Locate the cell with the specified text and output its [x, y] center coordinate. 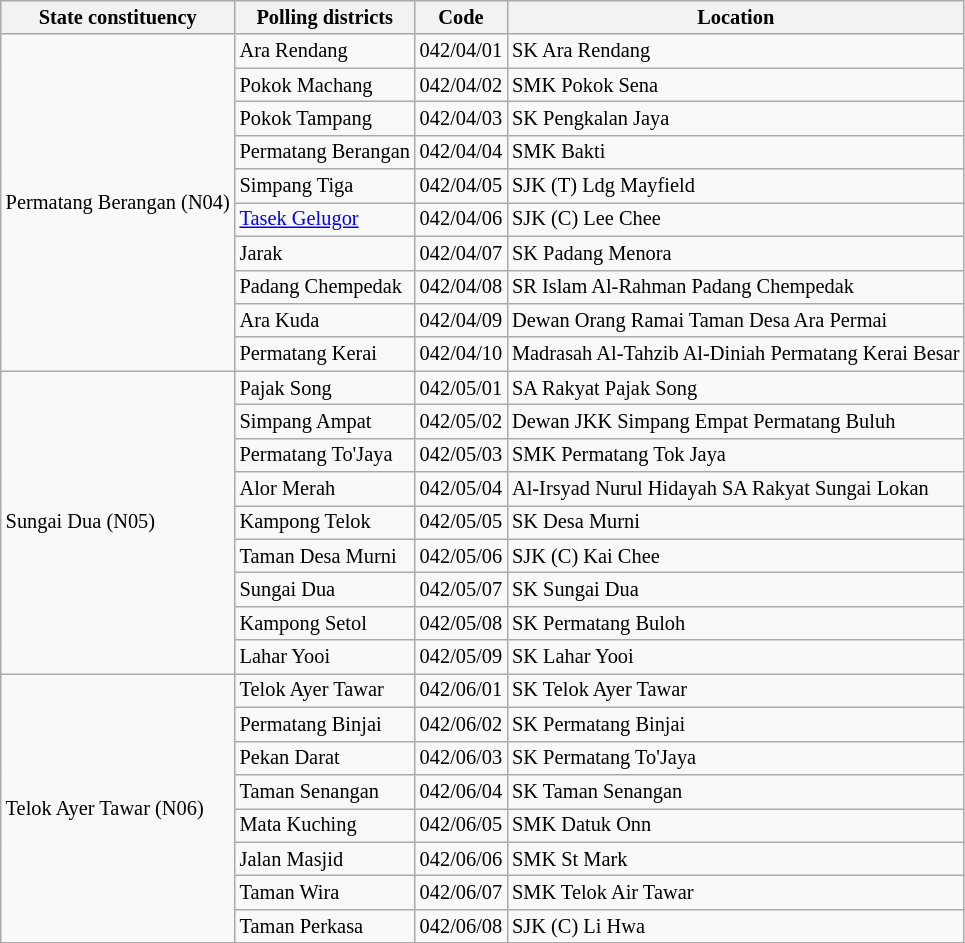
Taman Perkasa [325, 926]
SMK St Mark [736, 859]
Dewan JKK Simpang Empat Permatang Buluh [736, 421]
Simpang Tiga [325, 186]
042/06/06 [461, 859]
Taman Senangan [325, 791]
042/04/03 [461, 118]
Location [736, 17]
SMK Pokok Sena [736, 85]
SK Taman Senangan [736, 791]
042/04/07 [461, 253]
SA Rakyat Pajak Song [736, 388]
SK Desa Murni [736, 522]
Lahar Yooi [325, 657]
SMK Permatang Tok Jaya [736, 455]
Mata Kuching [325, 825]
SK Sungai Dua [736, 589]
Permatang To'Jaya [325, 455]
Dewan Orang Ramai Taman Desa Ara Permai [736, 320]
Kampong Setol [325, 623]
042/06/02 [461, 724]
042/06/07 [461, 892]
SK Padang Menora [736, 253]
SJK (C) Kai Chee [736, 556]
SK Pengkalan Jaya [736, 118]
Pajak Song [325, 388]
042/04/08 [461, 287]
Permatang Berangan (N04) [118, 202]
042/05/07 [461, 589]
042/05/06 [461, 556]
Taman Wira [325, 892]
042/05/08 [461, 623]
SJK (T) Ldg Mayfield [736, 186]
Al-Irsyad Nurul Hidayah SA Rakyat Sungai Lokan [736, 489]
042/04/09 [461, 320]
State constituency [118, 17]
Ara Kuda [325, 320]
Pekan Darat [325, 758]
Sungai Dua [325, 589]
SK Permatang Buloh [736, 623]
042/04/06 [461, 219]
Pokok Machang [325, 85]
042/04/04 [461, 152]
SMK Telok Air Tawar [736, 892]
SMK Datuk Onn [736, 825]
042/04/10 [461, 354]
SK Permatang Binjai [736, 724]
Polling districts [325, 17]
Padang Chempedak [325, 287]
Permatang Kerai [325, 354]
Permatang Binjai [325, 724]
042/05/09 [461, 657]
Code [461, 17]
042/06/03 [461, 758]
Jarak [325, 253]
Pokok Tampang [325, 118]
Sungai Dua (N05) [118, 522]
Madrasah Al-Tahzib Al-Diniah Permatang Kerai Besar [736, 354]
SJK (C) Lee Chee [736, 219]
Telok Ayer Tawar (N06) [118, 808]
042/06/08 [461, 926]
SK Ara Rendang [736, 51]
Alor Merah [325, 489]
042/06/05 [461, 825]
Telok Ayer Tawar [325, 690]
Permatang Berangan [325, 152]
SMK Bakti [736, 152]
SR Islam Al-Rahman Padang Chempedak [736, 287]
042/04/01 [461, 51]
042/05/03 [461, 455]
042/05/02 [461, 421]
042/05/01 [461, 388]
Jalan Masjid [325, 859]
Tasek Gelugor [325, 219]
SJK (C) Li Hwa [736, 926]
042/04/02 [461, 85]
042/06/01 [461, 690]
042/04/05 [461, 186]
Ara Rendang [325, 51]
SK Permatang To'Jaya [736, 758]
Kampong Telok [325, 522]
042/05/05 [461, 522]
Taman Desa Murni [325, 556]
042/05/04 [461, 489]
SK Telok Ayer Tawar [736, 690]
Simpang Ampat [325, 421]
SK Lahar Yooi [736, 657]
042/06/04 [461, 791]
